Extract the [x, y] coordinate from the center of the cell holding the provided text.  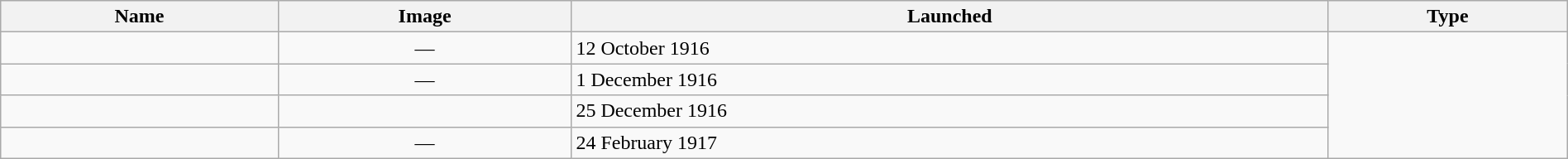
12 October 1916 [949, 48]
Image [425, 17]
1 December 1916 [949, 79]
Launched [949, 17]
Name [140, 17]
24 February 1917 [949, 142]
25 December 1916 [949, 111]
Type [1448, 17]
